Return [x, y] of the center of cell containing provided text 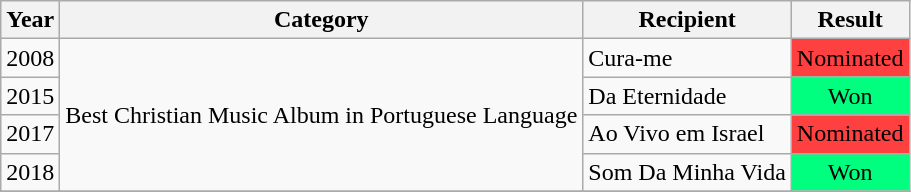
Da Eternidade [687, 96]
Recipient [687, 20]
Year [30, 20]
2018 [30, 172]
2015 [30, 96]
Best Christian Music Album in Portuguese Language [322, 115]
2017 [30, 134]
Som Da Minha Vida [687, 172]
Ao Vivo em Israel [687, 134]
2008 [30, 58]
Result [850, 20]
Cura-me [687, 58]
Category [322, 20]
